Return the [x, y] coordinate for the center point of the cell that contains the specified text.  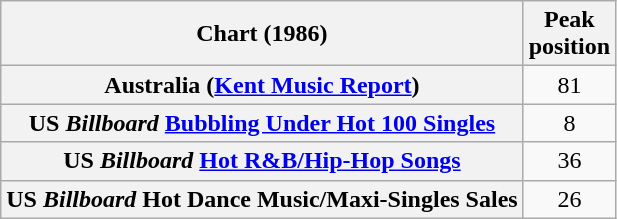
26 [569, 199]
US Billboard Hot Dance Music/Maxi-Singles Sales [262, 199]
Peakposition [569, 34]
US Billboard Hot R&B/Hip-Hop Songs [262, 161]
Chart (1986) [262, 34]
US Billboard Bubbling Under Hot 100 Singles [262, 123]
36 [569, 161]
Australia (Kent Music Report) [262, 85]
8 [569, 123]
81 [569, 85]
